Find where the given text appears and provide that cell's center as [x, y] coordinate. 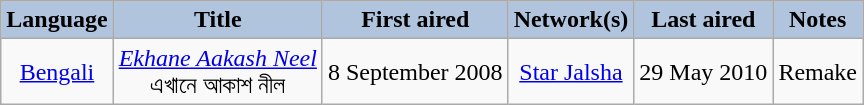
8 September 2008 [415, 72]
Last aired [704, 20]
Title [218, 20]
Star Jalsha [571, 72]
First aired [415, 20]
Ekhane Aakash Neel এখানে আকাশ নীল [218, 72]
Remake [818, 72]
Network(s) [571, 20]
Notes [818, 20]
Bengali [57, 72]
Language [57, 20]
29 May 2010 [704, 72]
